Return [x, y] of the center of cell containing provided text 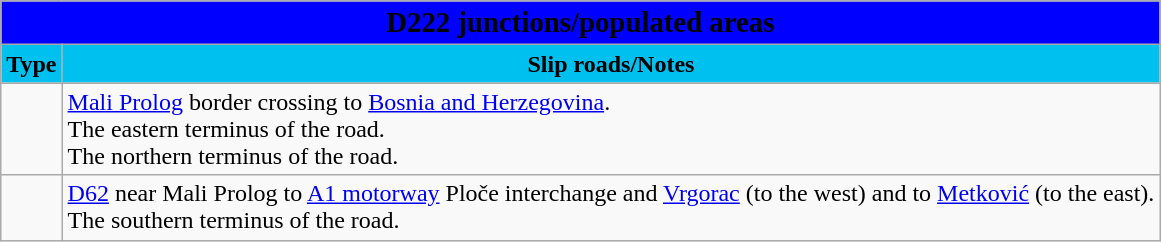
Mali Prolog border crossing to Bosnia and Herzegovina.The eastern terminus of the road.The northern terminus of the road. [611, 129]
D222 junctions/populated areas [580, 23]
D62 near Mali Prolog to A1 motorway Ploče interchange and Vrgorac (to the west) and to Metković (to the east).The southern terminus of the road. [611, 208]
Slip roads/Notes [611, 64]
Type [32, 64]
